From the cell containing the given text, extract its center point as [X, Y] coordinate. 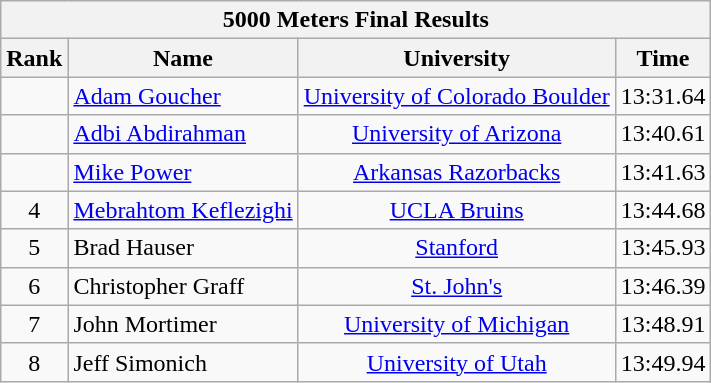
Jeff Simonich [183, 362]
Christopher Graff [183, 286]
13:48.91 [663, 324]
Mebrahtom Keflezighi [183, 210]
6 [34, 286]
13:49.94 [663, 362]
5 [34, 248]
8 [34, 362]
13:46.39 [663, 286]
Adam Goucher [183, 96]
University of Michigan [456, 324]
13:40.61 [663, 134]
University of Arizona [456, 134]
13:41.63 [663, 172]
Adbi Abdirahman [183, 134]
4 [34, 210]
University of Utah [456, 362]
7 [34, 324]
5000 Meters Final Results [356, 20]
Stanford [456, 248]
John Mortimer [183, 324]
Mike Power [183, 172]
13:31.64 [663, 96]
13:44.68 [663, 210]
Name [183, 58]
University [456, 58]
Brad Hauser [183, 248]
St. John's [456, 286]
Time [663, 58]
UCLA Bruins [456, 210]
University of Colorado Boulder [456, 96]
Arkansas Razorbacks [456, 172]
13:45.93 [663, 248]
Rank [34, 58]
